Determine the (x, y) coordinate at the center of the cell enclosing the given text.  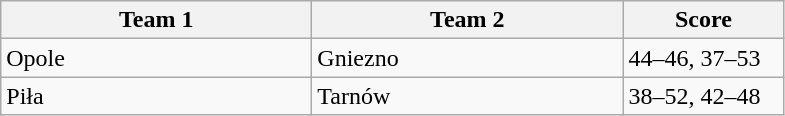
Tarnów (468, 96)
Team 2 (468, 20)
Team 1 (156, 20)
Gniezno (468, 58)
44–46, 37–53 (704, 58)
38–52, 42–48 (704, 96)
Score (704, 20)
Opole (156, 58)
Piła (156, 96)
